Identify which cell holds the provided text, then report its (X, Y) central coordinate. 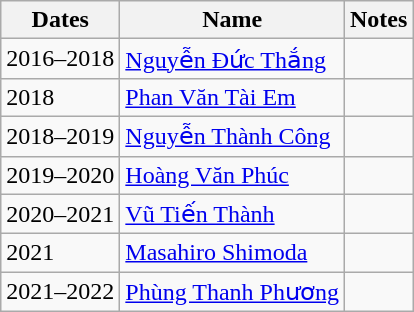
2020–2021 (60, 214)
Notes (378, 20)
Nguyễn Đức Thắng (232, 59)
Dates (60, 20)
Nguyễn Thành Công (232, 136)
Phùng Thanh Phương (232, 292)
2018–2019 (60, 136)
2021–2022 (60, 292)
Masahiro Shimoda (232, 253)
Name (232, 20)
Hoàng Văn Phúc (232, 175)
Vũ Tiến Thành (232, 214)
2018 (60, 97)
2019–2020 (60, 175)
Phan Văn Tài Em (232, 97)
2021 (60, 253)
2016–2018 (60, 59)
